Return (x, y) of the center of cell containing provided text 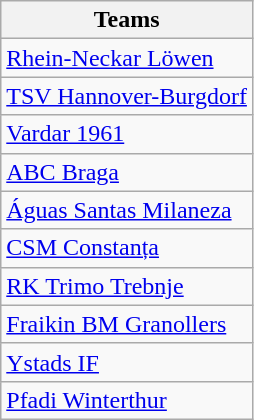
Ystads IF (127, 362)
Vardar 1961 (127, 134)
CSM Constanța (127, 248)
Fraikin BM Granollers (127, 324)
TSV Hannover-Burgdorf (127, 96)
Teams (127, 20)
ABC Braga (127, 172)
Águas Santas Milaneza (127, 210)
Rhein-Neckar Löwen (127, 58)
Pfadi Winterthur (127, 400)
RK Trimo Trebnje (127, 286)
